Output the (X, Y) coordinate of the center of the cell containing the given text.  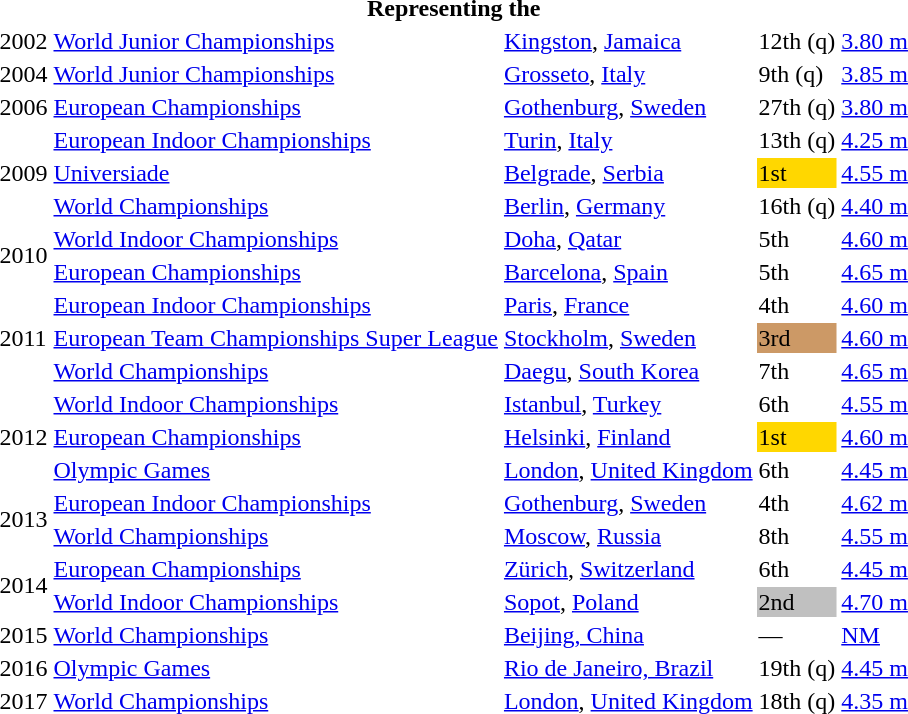
European Team Championships Super League (276, 338)
12th (q) (797, 41)
Beijing, China (628, 635)
2nd (797, 602)
Paris, France (628, 305)
Berlin, Germany (628, 206)
9th (q) (797, 74)
8th (797, 536)
Universiade (276, 173)
Doha, Qatar (628, 239)
London, United Kingdom (628, 470)
Stockholm, Sweden (628, 338)
Moscow, Russia (628, 536)
— (797, 635)
Turin, Italy (628, 140)
Helsinki, Finland (628, 437)
Belgrade, Serbia (628, 173)
Kingston, Jamaica (628, 41)
Rio de Janeiro, Brazil (628, 668)
3rd (797, 338)
Daegu, South Korea (628, 371)
7th (797, 371)
27th (q) (797, 107)
Grosseto, Italy (628, 74)
19th (q) (797, 668)
Istanbul, Turkey (628, 404)
Sopot, Poland (628, 602)
Barcelona, Spain (628, 272)
Zürich, Switzerland (628, 569)
13th (q) (797, 140)
16th (q) (797, 206)
